Return [x, y] of the center of cell containing provided text 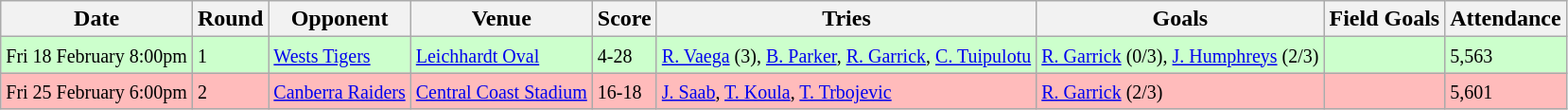
R. Vaega (3), B. Parker, R. Garrick, C. Tuipulotu [845, 55]
2 [230, 91]
5,601 [1506, 91]
Opponent [340, 19]
Wests Tigers [340, 55]
Round [230, 19]
5,563 [1506, 55]
R. Garrick (2/3) [1180, 91]
Score [624, 19]
Field Goals [1385, 19]
4-28 [624, 55]
Leichhardt Oval [501, 55]
Venue [501, 19]
Goals [1180, 19]
1 [230, 55]
Attendance [1506, 19]
Fri 25 February 6:00pm [96, 91]
Fri 18 February 8:00pm [96, 55]
Tries [845, 19]
Central Coast Stadium [501, 91]
R. Garrick (0/3), J. Humphreys (2/3) [1180, 55]
J. Saab, T. Koula, T. Trbojevic [845, 91]
16-18 [624, 91]
Date [96, 19]
Canberra Raiders [340, 91]
